Pinpoint the cell where the given text exists, returning its [x, y] midpoint coordinate. 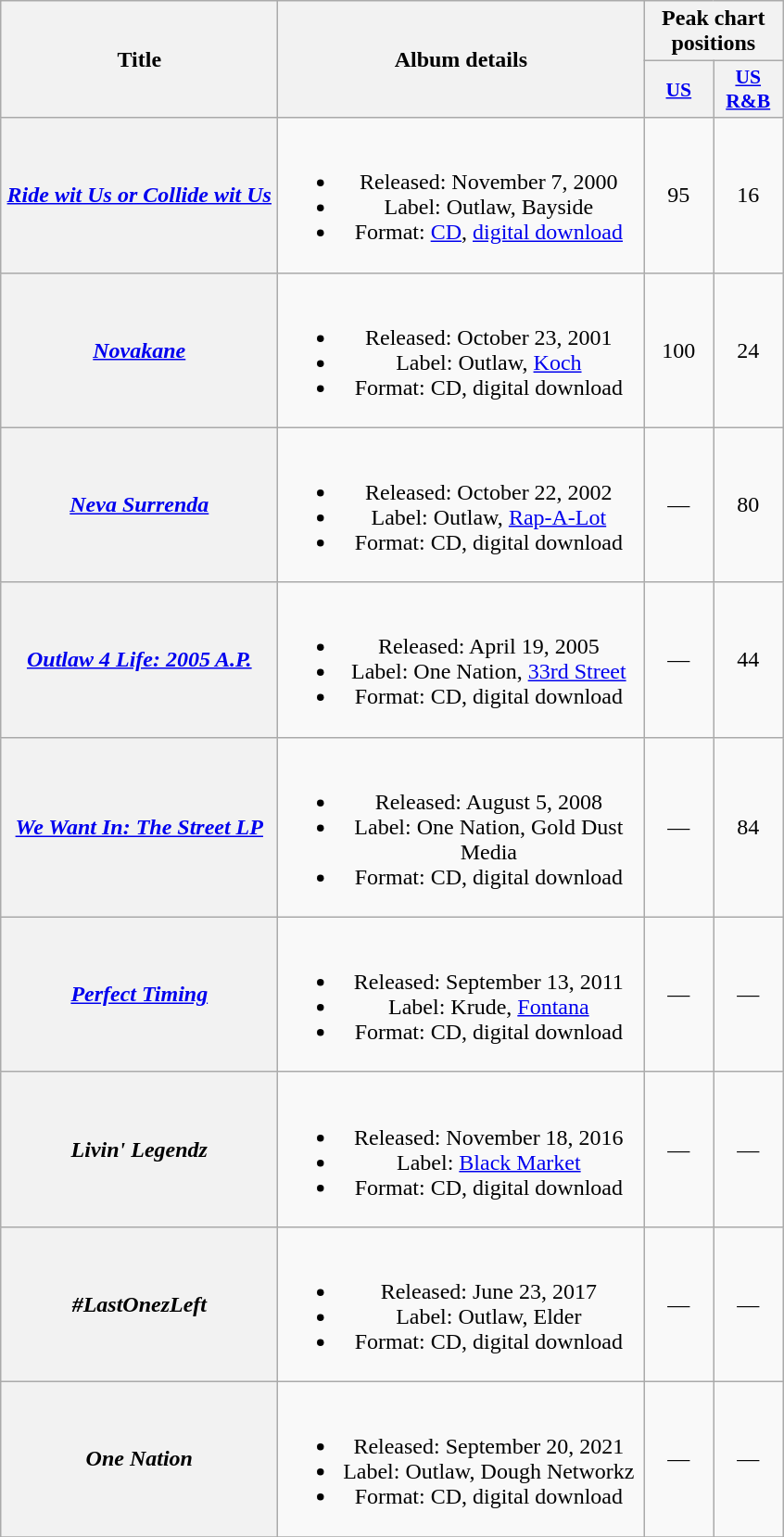
Released: October 23, 2001Label: Outlaw, KochFormat: CD, digital download [462, 350]
95 [678, 195]
US [678, 89]
Released: April 19, 2005Label: One Nation, 33rd StreetFormat: CD, digital download [462, 660]
US R&B [749, 89]
#LastOnezLeft [139, 1303]
16 [749, 195]
Peak chart positions [714, 32]
One Nation [139, 1459]
We Want In: The Street LP [139, 827]
Released: September 20, 2021Label: Outlaw, Dough NetworkzFormat: CD, digital download [462, 1459]
44 [749, 660]
Ride wit Us or Collide wit Us [139, 195]
100 [678, 350]
Outlaw 4 Life: 2005 A.P. [139, 660]
Released: September 13, 2011Label: Krude, FontanaFormat: CD, digital download [462, 994]
Perfect Timing [139, 994]
84 [749, 827]
Title [139, 59]
Album details [462, 59]
Released: August 5, 2008Label: One Nation, Gold Dust MediaFormat: CD, digital download [462, 827]
80 [749, 504]
Novakane [139, 350]
Released: June 23, 2017Label: Outlaw, ElderFormat: CD, digital download [462, 1303]
Released: October 22, 2002Label: Outlaw, Rap-A-LotFormat: CD, digital download [462, 504]
24 [749, 350]
Released: November 18, 2016Label: Black MarketFormat: CD, digital download [462, 1150]
Released: November 7, 2000Label: Outlaw, BaysideFormat: CD, digital download [462, 195]
Neva Surrenda [139, 504]
Livin' Legendz [139, 1150]
